Return [X, Y] of the center of cell containing provided text 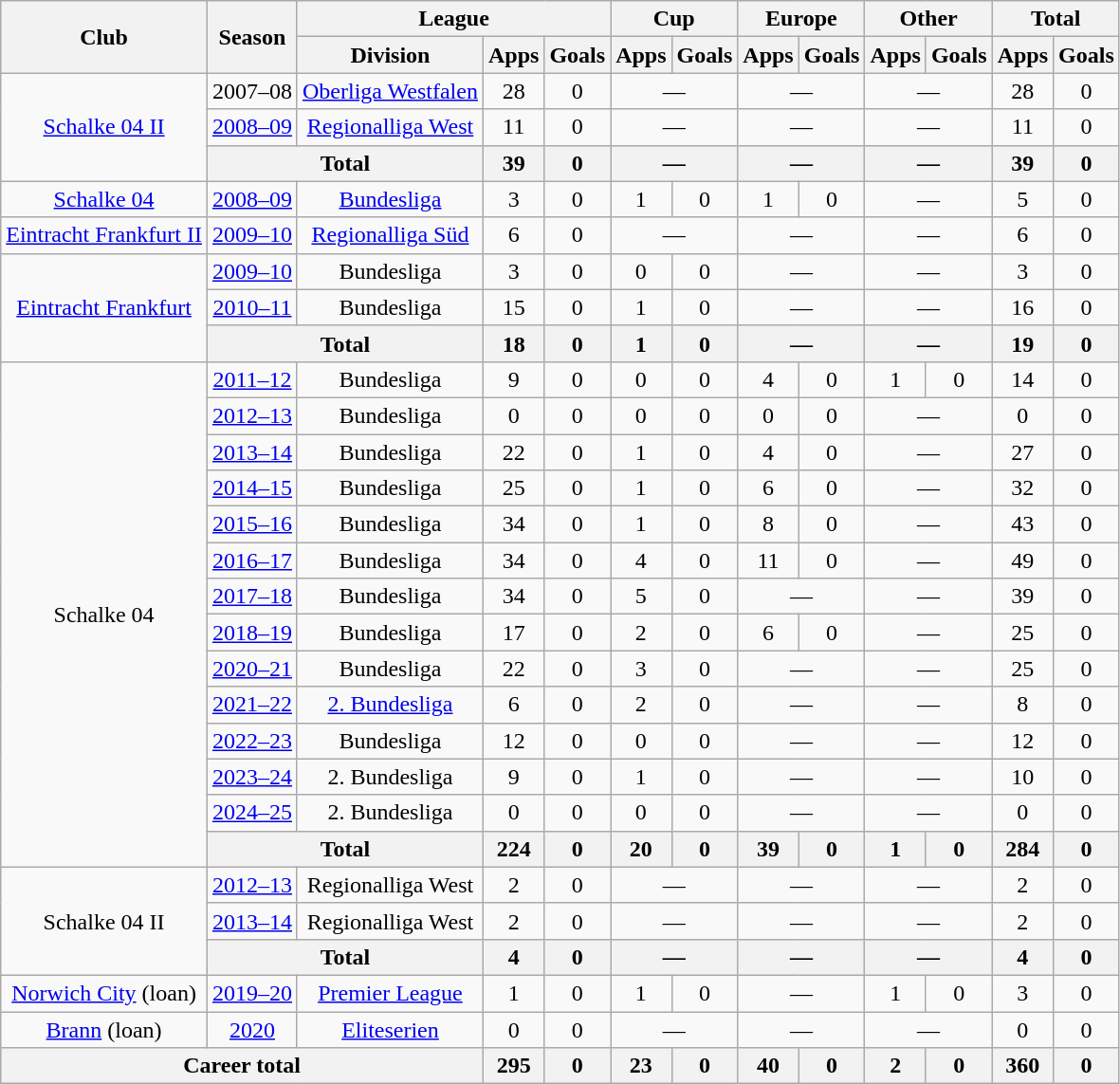
2010–11 [252, 307]
16 [1022, 307]
Brann (loan) [104, 1029]
2019–20 [252, 993]
2016–17 [252, 560]
2014–15 [252, 488]
284 [1022, 849]
Oberliga Westfalen [390, 91]
2015–16 [252, 524]
49 [1022, 560]
2022–23 [252, 741]
2021–22 [252, 705]
Season [252, 37]
23 [641, 1066]
Cup [674, 19]
Career total [243, 1066]
2011–12 [252, 379]
43 [1022, 524]
Eliteserien [390, 1029]
2017–18 [252, 597]
360 [1022, 1066]
Eintracht Frankfurt II [104, 235]
Europe [801, 19]
2024–25 [252, 813]
17 [513, 633]
2018–19 [252, 633]
40 [768, 1066]
27 [1022, 452]
Premier League [390, 993]
Club [104, 37]
Norwich City (loan) [104, 993]
10 [1022, 777]
Regionalliga Süd [390, 235]
15 [513, 307]
14 [1022, 379]
2020 [252, 1029]
Eintracht Frankfurt [104, 307]
224 [513, 849]
2007–08 [252, 91]
2020–21 [252, 669]
Division [390, 55]
2023–24 [252, 777]
19 [1022, 343]
20 [641, 849]
Other [928, 19]
32 [1022, 488]
295 [513, 1066]
League [453, 19]
18 [513, 343]
